Detect which cell encompasses the target text, then output its (X, Y) center coordinate. 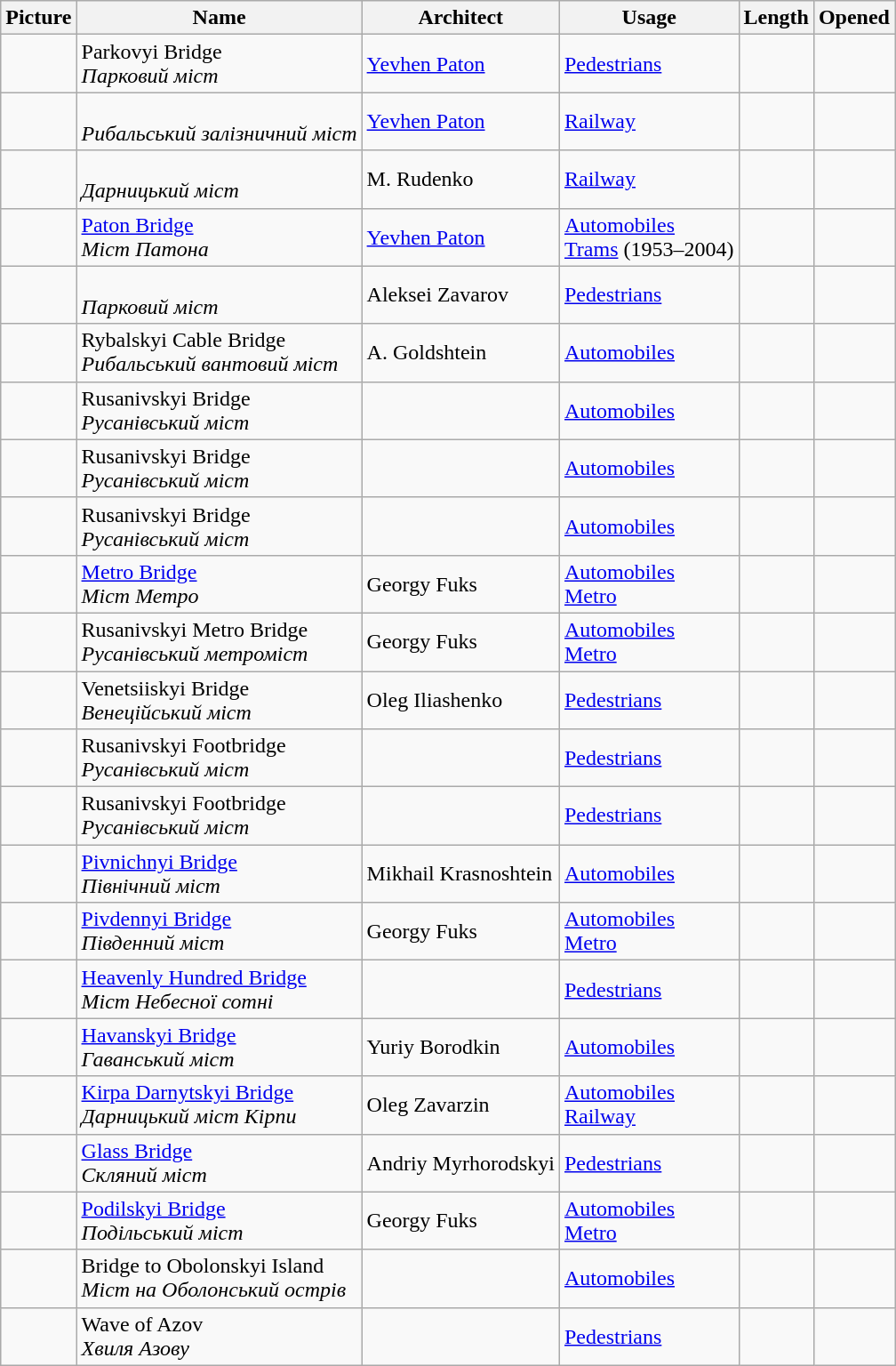
Kirpa Darnytskyi BridgeДарницький міст Кірпи (219, 1105)
Venetsiiskyi BridgeВенеційський міст (219, 699)
AutomobilesRailway (649, 1105)
Metro BridgeМіст Метро (219, 583)
Wave of AzovХвиля Азову (219, 1336)
Pivdennyi BridgeПівденний міст (219, 932)
Pivnichnyi BridgeПівнічний міст (219, 873)
Aleksei Zavarov (460, 295)
Name (219, 18)
Oleg Zavarzin (460, 1105)
M. Rudenko (460, 180)
Usage (649, 18)
Paton BridgeМіст Патона (219, 237)
Parkovyi BridgeПарковий міст (219, 64)
Heavenly Hundred BridgeМіст Небесної сотні (219, 989)
A. Goldshtein (460, 352)
Picture (39, 18)
Дарницький міст (219, 180)
AutomobilesTrams (1953–2004) (649, 237)
Length (776, 18)
Yuriy Borodkin (460, 1048)
Bridge to Obolonskyi IslandМіст на Оболонський острів (219, 1279)
Havanskyi BridgeГаванський міст (219, 1048)
Oleg Iliashenko (460, 699)
Парковий міст (219, 295)
Glass BridgeСкляний міст (219, 1163)
Opened (853, 18)
Podilskyi BridgeПодільський міст (219, 1220)
Architect (460, 18)
Рибальський залізничний міст (219, 121)
Rybalskyi Cable BridgeРибальський вантовий міст (219, 352)
Andriy Myrhorodskyi (460, 1163)
Rusanivskyi Metro BridgeРусанівський метроміст (219, 642)
Mikhail Krasnoshtein (460, 873)
